Capture the cell that displays the provided text and extract its [x, y] central coordinate. 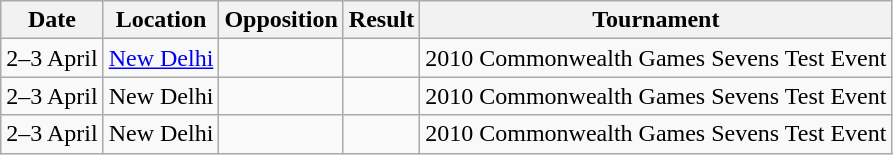
Tournament [656, 20]
Location [161, 20]
Date [52, 20]
Opposition [281, 20]
Result [381, 20]
